Find where the given text appears and provide that cell's center as [x, y] coordinate. 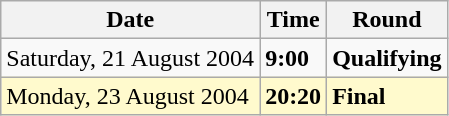
Final [387, 96]
Qualifying [387, 58]
Round [387, 20]
Date [130, 20]
20:20 [294, 96]
Saturday, 21 August 2004 [130, 58]
Time [294, 20]
9:00 [294, 58]
Monday, 23 August 2004 [130, 96]
